Determine the (x, y) coordinate at the center of the cell enclosing the given text.  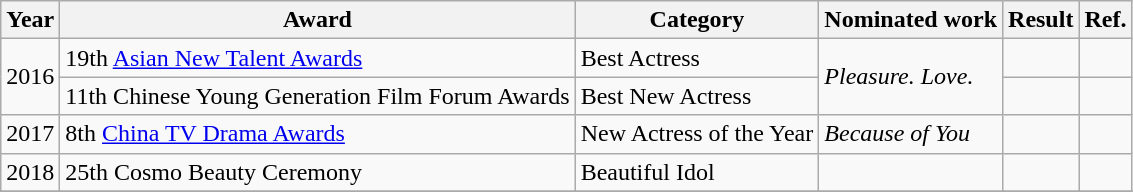
New Actress of the Year (697, 134)
Pleasure. Love. (911, 77)
Best New Actress (697, 96)
Because of You (911, 134)
2017 (30, 134)
Ref. (1106, 20)
8th China TV Drama Awards (318, 134)
2018 (30, 172)
Beautiful Idol (697, 172)
Best Actress (697, 58)
Award (318, 20)
Year (30, 20)
Result (1041, 20)
25th Cosmo Beauty Ceremony (318, 172)
19th Asian New Talent Awards (318, 58)
Category (697, 20)
Nominated work (911, 20)
11th Chinese Young Generation Film Forum Awards (318, 96)
2016 (30, 77)
